For the text-containing cell, return its midpoint in [X, Y] coordinate format. 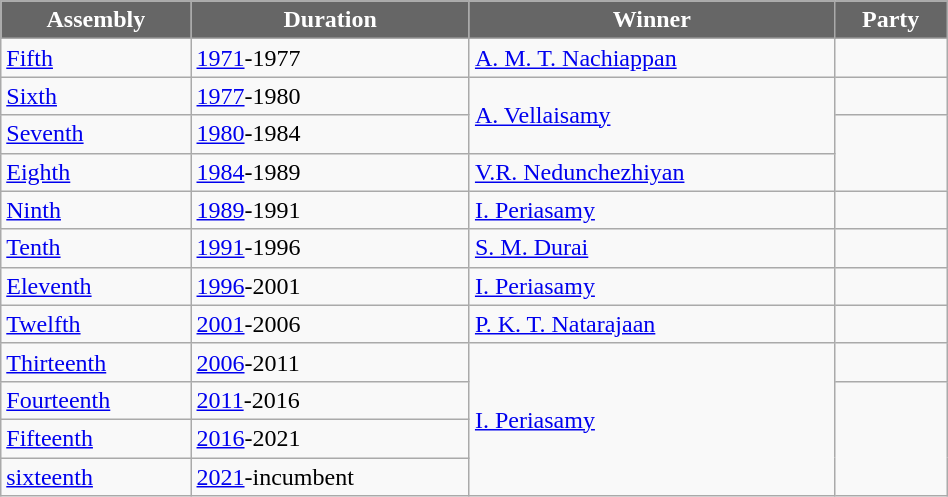
Duration [330, 20]
A. Vellaisamy [652, 115]
2021-incumbent [330, 477]
Fifth [96, 58]
1980-1984 [330, 134]
sixteenth [96, 477]
Thirteenth [96, 362]
S. M. Durai [652, 248]
Party [890, 20]
Twelfth [96, 324]
P. K. T. Natarajaan [652, 324]
Fifteenth [96, 438]
Eighth [96, 172]
Fourteenth [96, 400]
1971-1977 [330, 58]
1996-2001 [330, 286]
2001-2006 [330, 324]
1977-1980 [330, 96]
Ninth [96, 210]
A. M. T. Nachiappan [652, 58]
1984-1989 [330, 172]
Tenth [96, 248]
V.R. Nedunchezhiyan [652, 172]
Sixth [96, 96]
2006-2011 [330, 362]
Seventh [96, 134]
2011-2016 [330, 400]
Winner [652, 20]
Eleventh [96, 286]
2016-2021 [330, 438]
1989-1991 [330, 210]
1991-1996 [330, 248]
Assembly [96, 20]
